Identify which cell holds the provided text, then report its (x, y) central coordinate. 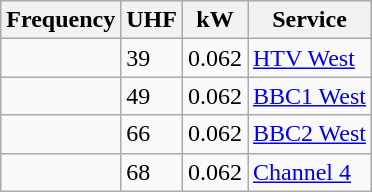
BBC2 West (310, 134)
68 (152, 172)
BBC1 West (310, 96)
66 (152, 134)
HTV West (310, 58)
49 (152, 96)
kW (214, 20)
UHF (152, 20)
Frequency (61, 20)
Service (310, 20)
Channel 4 (310, 172)
39 (152, 58)
